Return [X, Y] of the center of cell containing provided text 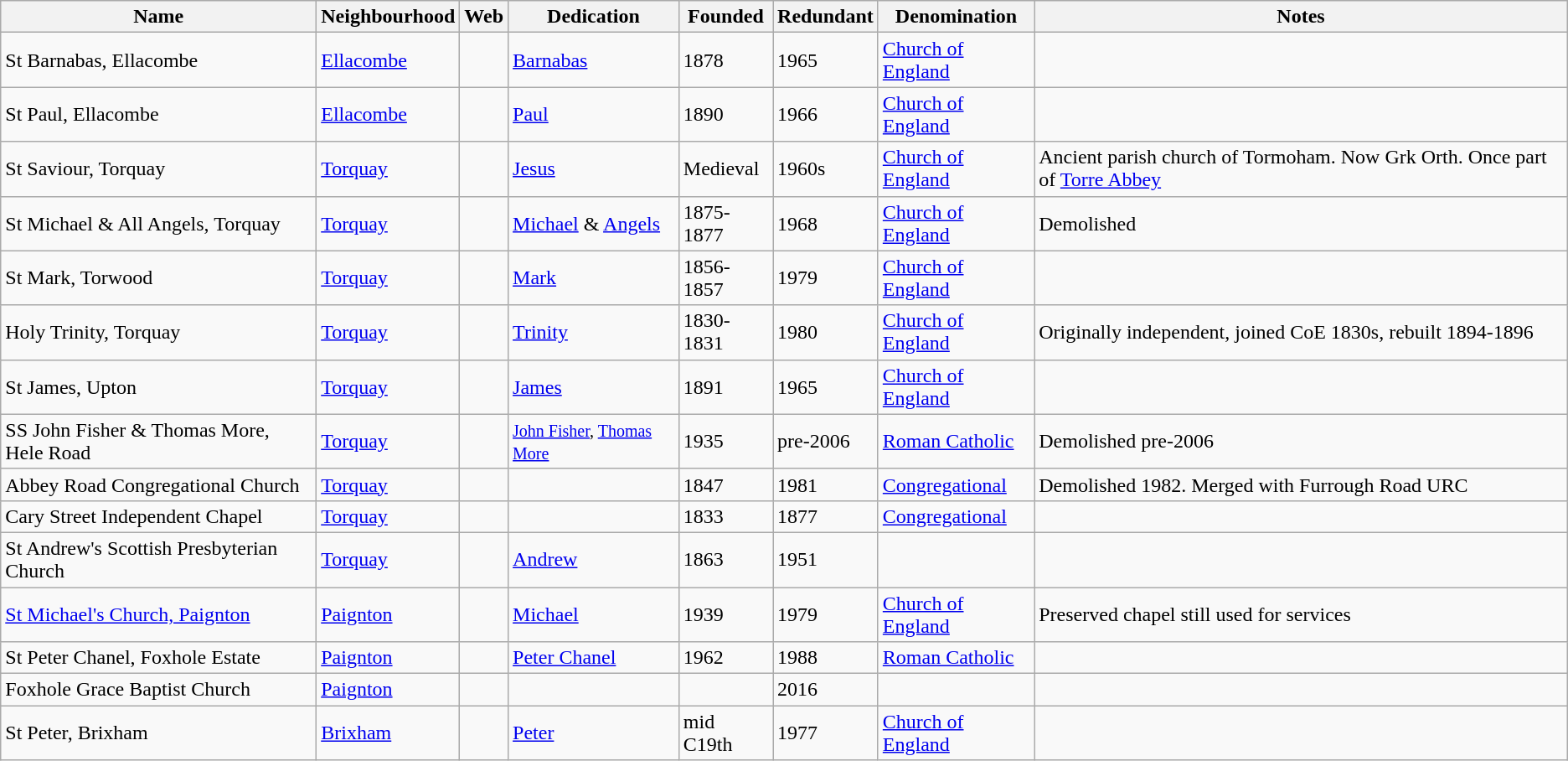
Andrew [594, 560]
1890 [725, 114]
Ancient parish church of Tormoham. Now Grk Orth. Once part of Torre Abbey [1302, 169]
1863 [725, 560]
James [594, 387]
St Peter Chanel, Foxhole Estate [159, 658]
1877 [826, 516]
Trinity [594, 332]
1966 [826, 114]
St Andrew's Scottish Presbyterian Church [159, 560]
Brixham [389, 733]
Neighbourhood [389, 17]
St James, Upton [159, 387]
Cary Street Independent Chapel [159, 516]
St Barnabas, Ellacombe [159, 60]
Peter [594, 733]
1891 [725, 387]
mid C19th [725, 733]
Barnabas [594, 60]
1951 [826, 560]
Jesus [594, 169]
Medieval [725, 169]
Demolished pre-2006 [1302, 441]
Demolished [1302, 223]
Founded [725, 17]
2016 [826, 690]
1977 [826, 733]
Demolished 1982. Merged with Furrough Road URC [1302, 484]
1847 [725, 484]
St Saviour, Torquay [159, 169]
1875-1877 [725, 223]
Redundant [826, 17]
Paul [594, 114]
Preserved chapel still used for services [1302, 613]
Name [159, 17]
St Peter, Brixham [159, 733]
Originally independent, joined CoE 1830s, rebuilt 1894-1896 [1302, 332]
1830-1831 [725, 332]
Peter Chanel [594, 658]
Foxhole Grace Baptist Church [159, 690]
St Mark, Torwood [159, 278]
pre-2006 [826, 441]
Web [484, 17]
Dedication [594, 17]
1833 [725, 516]
Michael & Angels [594, 223]
1981 [826, 484]
St Michael & All Angels, Torquay [159, 223]
1962 [725, 658]
1968 [826, 223]
Holy Trinity, Torquay [159, 332]
1878 [725, 60]
1960s [826, 169]
SS John Fisher & Thomas More, Hele Road [159, 441]
1856-1857 [725, 278]
Mark [594, 278]
1980 [826, 332]
1935 [725, 441]
Michael [594, 613]
1939 [725, 613]
John Fisher, Thomas More [594, 441]
Abbey Road Congregational Church [159, 484]
Denomination [956, 17]
St Michael's Church, Paignton [159, 613]
1988 [826, 658]
Notes [1302, 17]
St Paul, Ellacombe [159, 114]
